Extract the [x, y] coordinate from the center of the cell holding the provided text.  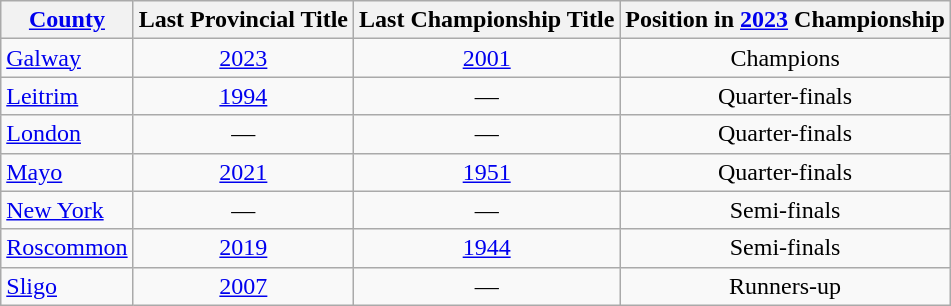
1944 [487, 248]
Champions [786, 58]
2023 [243, 58]
Leitrim [67, 96]
Position in 2023 Championship [786, 20]
Runners-up [786, 286]
1951 [487, 172]
2019 [243, 248]
Galway [67, 58]
County [67, 20]
2007 [243, 286]
Mayo [67, 172]
London [67, 134]
Sligo [67, 286]
2021 [243, 172]
Last Championship Title [487, 20]
1994 [243, 96]
2001 [487, 58]
Roscommon [67, 248]
Last Provincial Title [243, 20]
New York [67, 210]
